Extract the (X, Y) coordinate from the center of the cell holding the provided text.  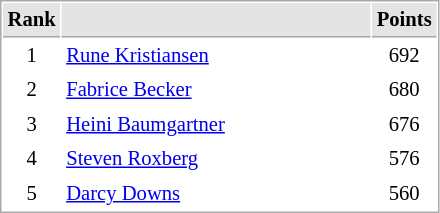
2 (32, 90)
Rune Kristiansen (216, 56)
1 (32, 56)
Points (404, 20)
Steven Roxberg (216, 158)
4 (32, 158)
680 (404, 90)
692 (404, 56)
576 (404, 158)
5 (32, 194)
Fabrice Becker (216, 90)
560 (404, 194)
Darcy Downs (216, 194)
Heini Baumgartner (216, 124)
676 (404, 124)
3 (32, 124)
Rank (32, 20)
